Extract the [x, y] coordinate from the center of the cell holding the provided text.  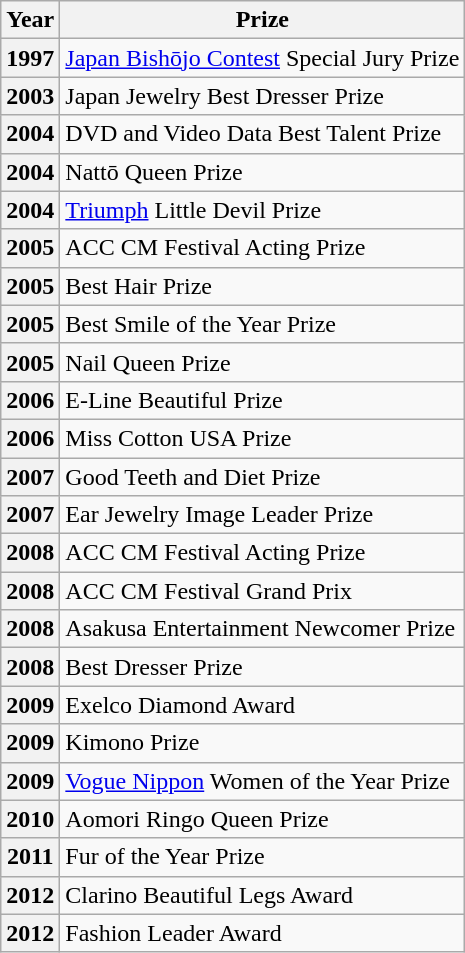
Prize [262, 20]
Kimono Prize [262, 743]
Miss Cotton USA Prize [262, 438]
Vogue Nippon Women of the Year Prize [262, 781]
Best Smile of the Year Prize [262, 324]
Best Dresser Prize [262, 667]
Exelco Diamond Award [262, 705]
2011 [30, 857]
Good Teeth and Diet Prize [262, 477]
2010 [30, 819]
Year [30, 20]
Clarino Beautiful Legs Award [262, 895]
Nail Queen Prize [262, 362]
2003 [30, 96]
DVD and Video Data Best Talent Prize [262, 134]
Asakusa Entertainment Newcomer Prize [262, 629]
Japan Jewelry Best Dresser Prize [262, 96]
Aomori Ringo Queen Prize [262, 819]
Best Hair Prize [262, 286]
Japan Bishōjo Contest Special Jury Prize [262, 58]
Triumph Little Devil Prize [262, 210]
Fur of the Year Prize [262, 857]
ACC CM Festival Grand Prix [262, 591]
Ear Jewelry Image Leader Prize [262, 515]
Nattō Queen Prize [262, 172]
Fashion Leader Award [262, 933]
E-Line Beautiful Prize [262, 400]
1997 [30, 58]
